For the text-containing cell, return its midpoint in [X, Y] coordinate format. 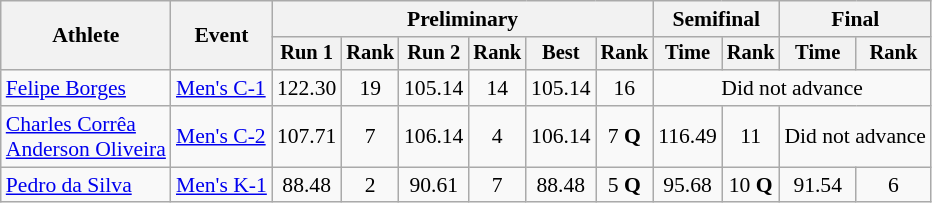
Men's C-1 [222, 88]
Final [855, 19]
Athlete [86, 36]
4 [497, 136]
Men's K-1 [222, 185]
14 [497, 88]
90.61 [434, 185]
19 [370, 88]
Pedro da Silva [86, 185]
Event [222, 36]
7 Q [625, 136]
5 Q [625, 185]
Preliminary [462, 19]
Run 2 [434, 54]
122.30 [306, 88]
Felipe Borges [86, 88]
Charles CorrêaAnderson Oliveira [86, 136]
91.54 [818, 185]
116.49 [688, 136]
6 [894, 185]
Semifinal [716, 19]
16 [625, 88]
107.71 [306, 136]
2 [370, 185]
Run 1 [306, 54]
95.68 [688, 185]
11 [751, 136]
10 Q [751, 185]
Best [560, 54]
Men's C-2 [222, 136]
